Return (x, y) of the center of cell containing provided text 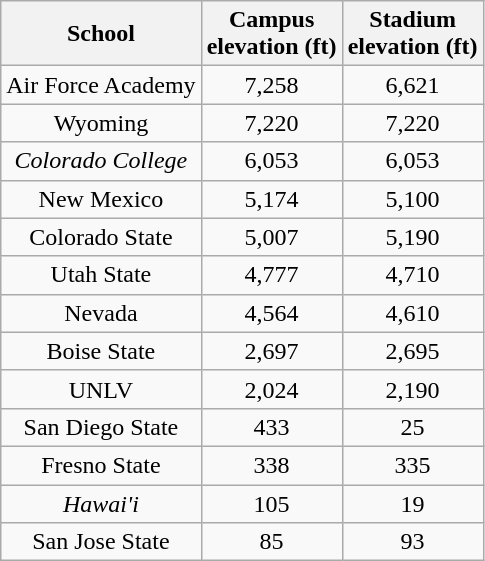
San Jose State (101, 542)
5,007 (272, 237)
335 (412, 465)
4,777 (272, 275)
338 (272, 465)
New Mexico (101, 199)
433 (272, 427)
85 (272, 542)
4,710 (412, 275)
Air Force Academy (101, 85)
105 (272, 503)
Nevada (101, 313)
4,564 (272, 313)
2,697 (272, 351)
UNLV (101, 389)
Wyoming (101, 123)
4,610 (412, 313)
Fresno State (101, 465)
2,695 (412, 351)
Colorado College (101, 161)
2,190 (412, 389)
5,190 (412, 237)
93 (412, 542)
Colorado State (101, 237)
Campuselevation (ft) (272, 34)
5,100 (412, 199)
Boise State (101, 351)
Utah State (101, 275)
19 (412, 503)
6,621 (412, 85)
Stadiumelevation (ft) (412, 34)
Hawai'i (101, 503)
School (101, 34)
5,174 (272, 199)
2,024 (272, 389)
San Diego State (101, 427)
25 (412, 427)
7,258 (272, 85)
